Return the [X, Y] coordinate for the center point of the cell that contains the specified text.  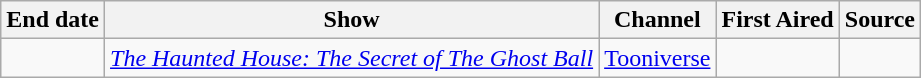
Tooniverse [658, 58]
End date [53, 20]
The Haunted House: The Secret of The Ghost Ball [352, 58]
Source [880, 20]
Show [352, 20]
Channel [658, 20]
First Aired [778, 20]
